Determine the (x, y) coordinate at the center of the cell enclosing the given text.  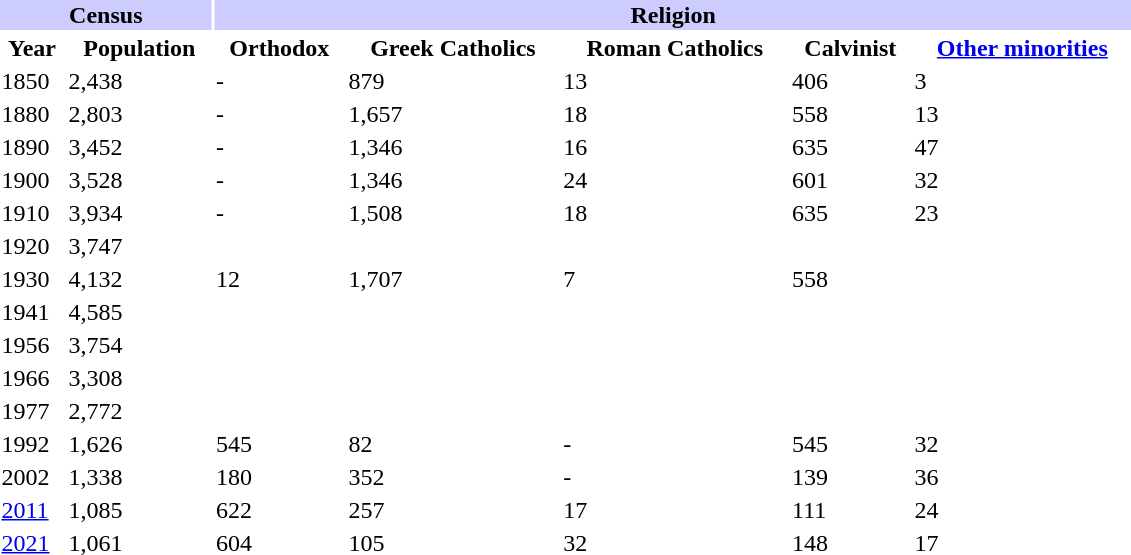
Greek Catholics (453, 48)
1977 (32, 411)
17 (675, 510)
622 (280, 510)
1920 (32, 246)
3,747 (140, 246)
1941 (32, 312)
1,338 (140, 477)
7 (675, 279)
4,585 (140, 312)
13 (675, 81)
257 (453, 510)
1,626 (140, 444)
1880 (32, 114)
1910 (32, 213)
1,508 (453, 213)
1890 (32, 147)
180 (280, 477)
Calvinist (850, 48)
Year (32, 48)
24 (675, 180)
3,308 (140, 378)
3,754 (140, 345)
Roman Catholics (675, 48)
2,438 (140, 81)
Orthodox (280, 48)
3,934 (140, 213)
406 (850, 81)
1900 (32, 180)
3,528 (140, 180)
352 (453, 477)
1,657 (453, 114)
601 (850, 180)
3,452 (140, 147)
1930 (32, 279)
4,132 (140, 279)
2011 (32, 510)
111 (850, 510)
2,772 (140, 411)
82 (453, 444)
2002 (32, 477)
1966 (32, 378)
1,707 (453, 279)
2,803 (140, 114)
1992 (32, 444)
16 (675, 147)
12 (280, 279)
1956 (32, 345)
879 (453, 81)
139 (850, 477)
1,085 (140, 510)
Population (140, 48)
1850 (32, 81)
Census (106, 15)
